From the cell containing the given text, extract its center point as (x, y) coordinate. 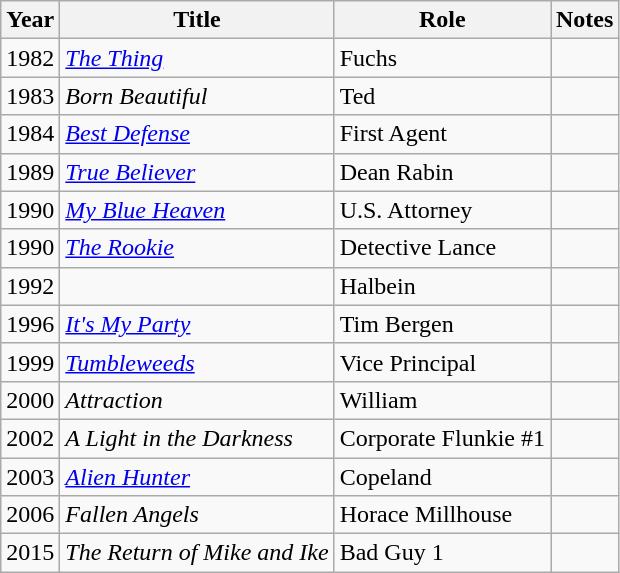
2015 (30, 553)
Vice Principal (442, 362)
Detective Lance (442, 248)
Title (197, 20)
Born Beautiful (197, 96)
2000 (30, 400)
Halbein (442, 286)
Dean Rabin (442, 172)
A Light in the Darkness (197, 438)
Corporate Flunkie #1 (442, 438)
The Thing (197, 58)
1982 (30, 58)
2003 (30, 477)
Role (442, 20)
Ted (442, 96)
William (442, 400)
1999 (30, 362)
Notes (584, 20)
Year (30, 20)
The Return of Mike and Ike (197, 553)
True Believer (197, 172)
U.S. Attorney (442, 210)
2002 (30, 438)
1989 (30, 172)
Horace Millhouse (442, 515)
Copeland (442, 477)
Best Defense (197, 134)
Tumbleweeds (197, 362)
Alien Hunter (197, 477)
2006 (30, 515)
1996 (30, 324)
1992 (30, 286)
First Agent (442, 134)
Tim Bergen (442, 324)
Fuchs (442, 58)
Attraction (197, 400)
My Blue Heaven (197, 210)
It's My Party (197, 324)
Bad Guy 1 (442, 553)
1983 (30, 96)
Fallen Angels (197, 515)
The Rookie (197, 248)
1984 (30, 134)
